Identify which cell holds the provided text, then report its [x, y] central coordinate. 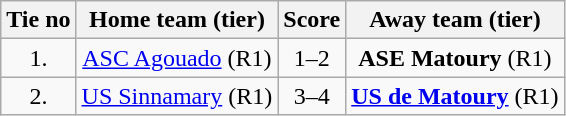
Home team (tier) [177, 20]
Away team (tier) [455, 20]
2. [38, 96]
US de Matoury (R1) [455, 96]
1. [38, 58]
1–2 [312, 58]
ASE Matoury (R1) [455, 58]
3–4 [312, 96]
ASC Agouado (R1) [177, 58]
Tie no [38, 20]
Score [312, 20]
US Sinnamary (R1) [177, 96]
